Identify which cell holds the provided text, then report its (X, Y) central coordinate. 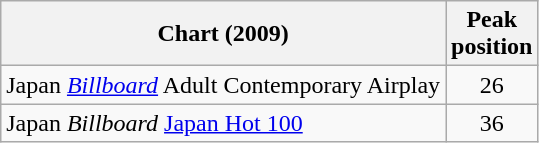
Peakposition (492, 34)
36 (492, 123)
26 (492, 85)
Japan Billboard Adult Contemporary Airplay (224, 85)
Japan Billboard Japan Hot 100 (224, 123)
Chart (2009) (224, 34)
